Find where the given text appears and provide that cell's center as (X, Y) coordinate. 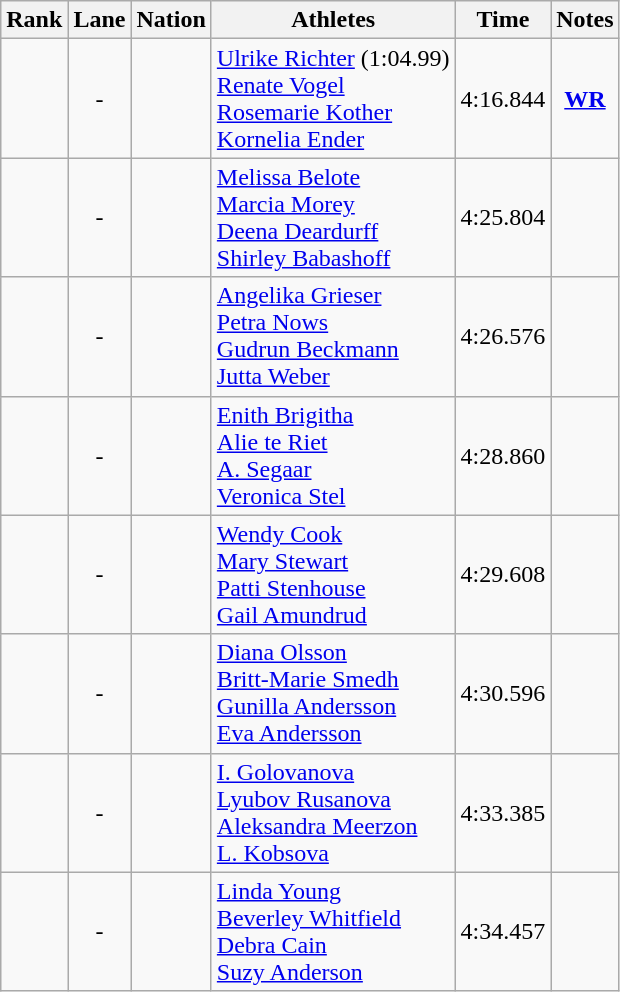
4:34.457 (503, 932)
4:28.860 (503, 456)
4:16.844 (503, 98)
4:25.804 (503, 218)
Angelika GrieserPetra NowsGudrun BeckmannJutta Weber (333, 336)
Ulrike Richter (1:04.99)Renate VogelRosemarie KotherKornelia Ender (333, 98)
4:33.385 (503, 812)
Rank (34, 20)
4:29.608 (503, 574)
Wendy CookMary StewartPatti StenhouseGail Amundrud (333, 574)
Enith BrigithaAlie te RietA. SegaarVeronica Stel (333, 456)
Melissa BeloteMarcia MoreyDeena DeardurffShirley Babashoff (333, 218)
Time (503, 20)
WR (585, 98)
Athletes (333, 20)
Linda YoungBeverley WhitfieldDebra CainSuzy Anderson (333, 932)
Diana OlssonBritt-Marie SmedhGunilla AnderssonEva Andersson (333, 694)
Lane (100, 20)
I. GolovanovaLyubov RusanovaAleksandra MeerzonL. Kobsova (333, 812)
Nation (171, 20)
4:26.576 (503, 336)
Notes (585, 20)
4:30.596 (503, 694)
